Search for the cell housing the specified text and yield its [x, y] center coordinate. 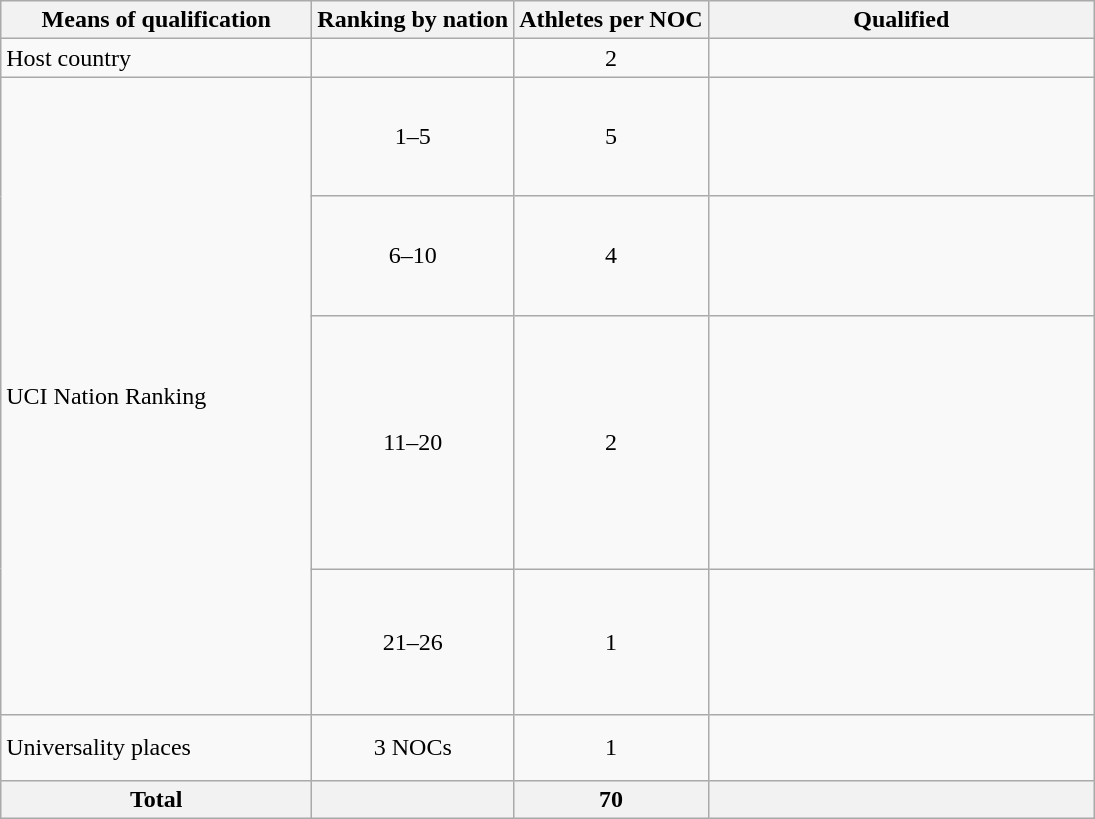
3 NOCs [413, 748]
4 [612, 256]
11–20 [413, 442]
6–10 [413, 256]
1–5 [413, 136]
70 [612, 799]
UCI Nation Ranking [156, 396]
Universality places [156, 748]
Means of qualification [156, 20]
Host country [156, 58]
21–26 [413, 642]
Total [156, 799]
5 [612, 136]
Ranking by nation [413, 20]
Qualified [901, 20]
Athletes per NOC [612, 20]
